Scan for the cell matching the given text and deliver its [X, Y] coordinate at center. 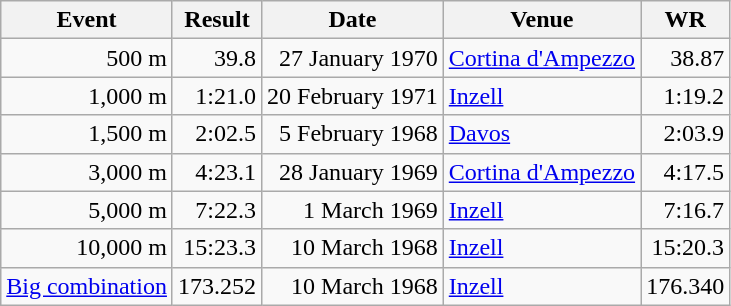
2:03.9 [686, 134]
Date [353, 20]
10,000 m [87, 248]
Result [216, 20]
38.87 [686, 58]
1,500 m [87, 134]
1:19.2 [686, 96]
15:23.3 [216, 248]
4:23.1 [216, 172]
20 February 1971 [353, 96]
500 m [87, 58]
3,000 m [87, 172]
5,000 m [87, 210]
173.252 [216, 286]
Venue [542, 20]
1,000 m [87, 96]
27 January 1970 [353, 58]
15:20.3 [686, 248]
39.8 [216, 58]
1 March 1969 [353, 210]
WR [686, 20]
4:17.5 [686, 172]
7:22.3 [216, 210]
28 January 1969 [353, 172]
7:16.7 [686, 210]
5 February 1968 [353, 134]
176.340 [686, 286]
Big combination [87, 286]
Davos [542, 134]
1:21.0 [216, 96]
2:02.5 [216, 134]
Event [87, 20]
